Detect which cell encompasses the target text, then output its [X, Y] center coordinate. 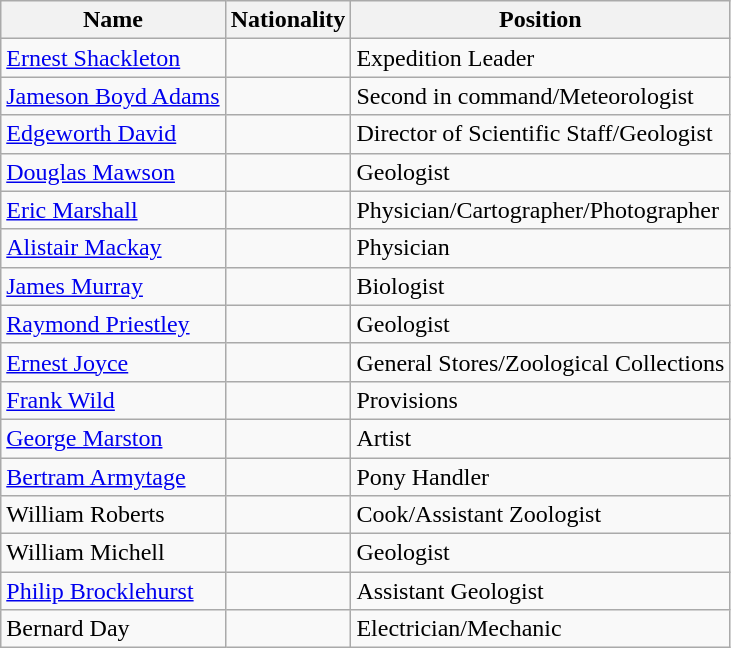
Bernard Day [113, 629]
General Stores/Zoological Collections [540, 362]
George Marston [113, 438]
Pony Handler [540, 477]
Philip Brocklehurst [113, 591]
Nationality [288, 20]
Physician [540, 248]
William Michell [113, 553]
Edgeworth David [113, 134]
Physician/Cartographer/Photographer [540, 210]
Ernest Joyce [113, 362]
Jameson Boyd Adams [113, 96]
Eric Marshall [113, 210]
Second in command/Meteorologist [540, 96]
James Murray [113, 286]
Electrician/Mechanic [540, 629]
Assistant Geologist [540, 591]
Biologist [540, 286]
Director of Scientific Staff/Geologist [540, 134]
Expedition Leader [540, 58]
Frank Wild [113, 400]
Douglas Mawson [113, 172]
Ernest Shackleton [113, 58]
Alistair Mackay [113, 248]
Position [540, 20]
Artist [540, 438]
Raymond Priestley [113, 324]
Name [113, 20]
Provisions [540, 400]
Bertram Armytage [113, 477]
Cook/Assistant Zoologist [540, 515]
William Roberts [113, 515]
